Search for the cell housing the specified text and yield its (X, Y) center coordinate. 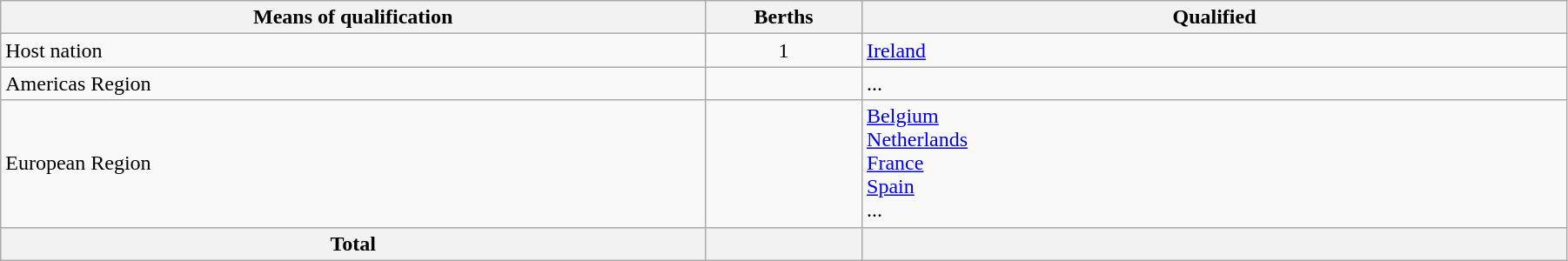
Means of qualification (353, 17)
Ireland (1215, 50)
Berths (784, 17)
Belgium Netherlands France Spain... (1215, 164)
Host nation (353, 50)
Total (353, 244)
European Region (353, 164)
1 (784, 50)
Americas Region (353, 84)
... (1215, 84)
Qualified (1215, 17)
